Capture the cell that displays the provided text and extract its [X, Y] central coordinate. 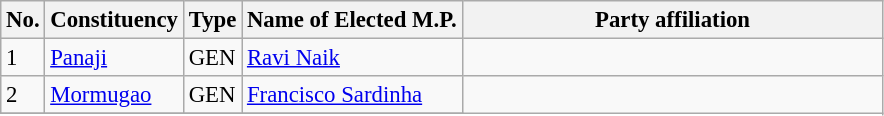
Name of Elected M.P. [352, 20]
Constituency [114, 20]
1 [23, 58]
No. [23, 20]
Type [212, 20]
Francisco Sardinha [352, 95]
Panaji [114, 58]
2 [23, 95]
Ravi Naik [352, 58]
Party affiliation [672, 20]
Mormugao [114, 95]
